Output the [X, Y] coordinate of the center of the cell containing the given text.  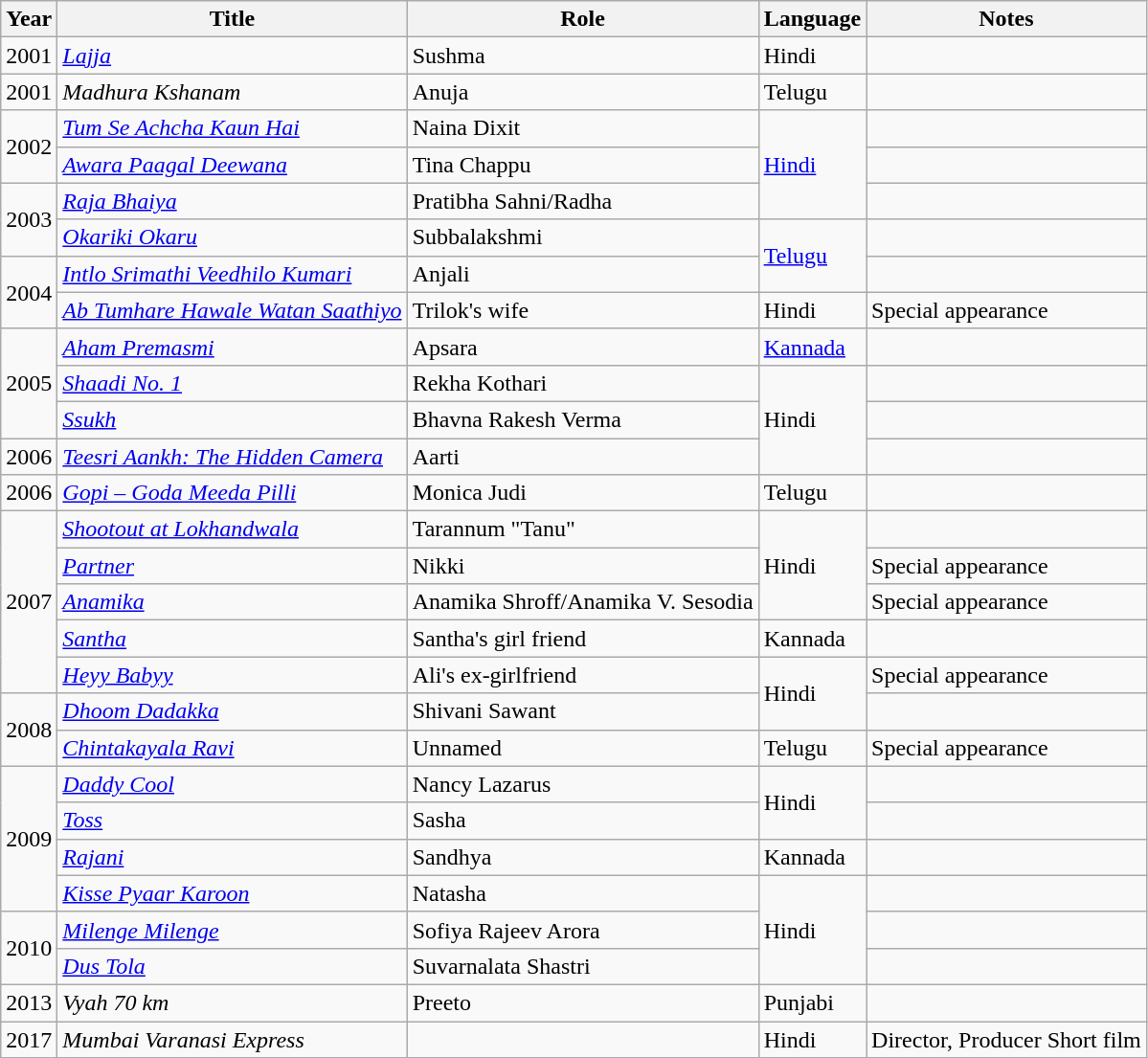
Santha's girl friend [582, 639]
Heyy Babyy [232, 675]
Punjabi [812, 1002]
Sushma [582, 56]
Nancy Lazarus [582, 784]
Awara Paagal Deewana [232, 165]
Notes [1007, 19]
Tina Chappu [582, 165]
Santha [232, 639]
Shootout at Lokhandwala [232, 529]
Year [29, 19]
Rekha Kothari [582, 383]
2007 [29, 602]
2013 [29, 1002]
Anamika Shroff/Anamika V. Sesodia [582, 602]
Gopi – Goda Meeda Pilli [232, 493]
Shivani Sawant [582, 711]
Nikki [582, 566]
Lajja [232, 56]
Sandhya [582, 857]
Rajani [232, 857]
Intlo Srimathi Veedhilo Kumari [232, 274]
Role [582, 19]
Shaadi No. 1 [232, 383]
Director, Producer Short film [1007, 1039]
Raja Bhaiya [232, 201]
Apsara [582, 347]
2003 [29, 219]
Kisse Pyaar Karoon [232, 893]
Toss [232, 821]
2004 [29, 292]
2005 [29, 383]
Sofiya Rajeev Arora [582, 930]
Sasha [582, 821]
Naina Dixit [582, 128]
Daddy Cool [232, 784]
2008 [29, 730]
2009 [29, 839]
Vyah 70 km [232, 1002]
Anamika [232, 602]
Aham Premasmi [232, 347]
2010 [29, 948]
Madhura Kshanam [232, 92]
Ali's ex-girlfriend [582, 675]
Mumbai Varanasi Express [232, 1039]
Bhavna Rakesh Verma [582, 419]
Teesri Aankh: The Hidden Camera [232, 457]
Ab Tumhare Hawale Watan Saathiyo [232, 310]
Tum Se Achcha Kaun Hai [232, 128]
Tarannum "Tanu" [582, 529]
2017 [29, 1039]
Preeto [582, 1002]
Title [232, 19]
Dhoom Dadakka [232, 711]
Partner [232, 566]
2002 [29, 146]
Anuja [582, 92]
Suvarnalata Shastri [582, 966]
Monica Judi [582, 493]
Unnamed [582, 748]
Natasha [582, 893]
Chintakayala Ravi [232, 748]
Milenge Milenge [232, 930]
Aarti [582, 457]
Ssukh [232, 419]
Language [812, 19]
Trilok's wife [582, 310]
Subbalakshmi [582, 237]
Anjali [582, 274]
Okariki Okaru [232, 237]
Pratibha Sahni/Radha [582, 201]
Dus Tola [232, 966]
